Pinpoint the cell where the given text exists, returning its (X, Y) midpoint coordinate. 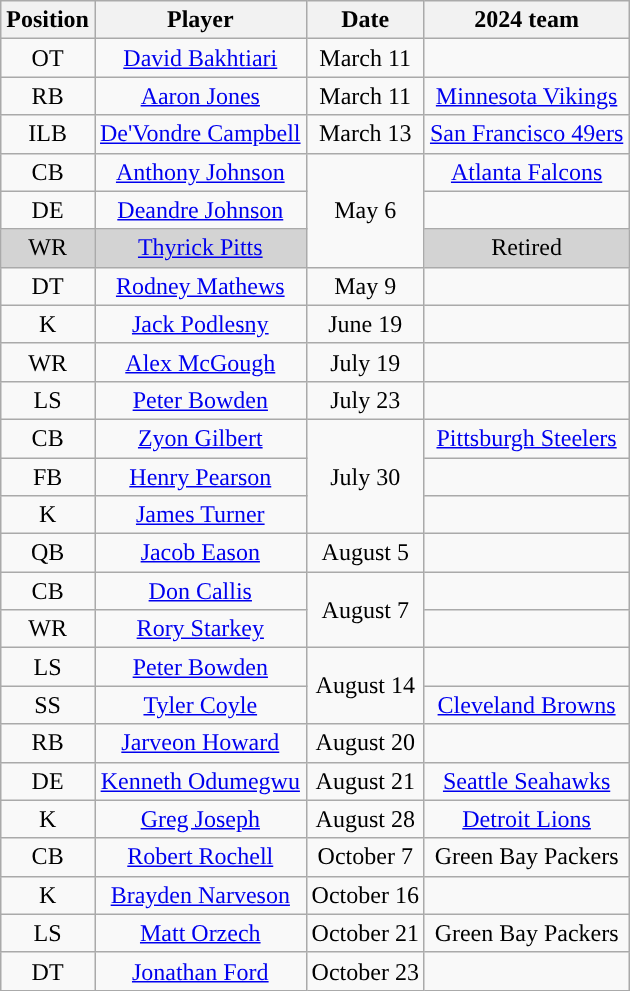
Deandre Johnson (200, 210)
De'Vondre Campbell (200, 134)
Jacob Eason (200, 553)
Thyrick Pitts (200, 248)
October 21 (365, 933)
Zyon Gilbert (200, 438)
David Bakhtiari (200, 58)
March 13 (365, 134)
Retired (526, 248)
Kenneth Odumegwu (200, 781)
August 21 (365, 781)
Cleveland Browns (526, 705)
August 28 (365, 819)
Rodney Mathews (200, 286)
July 23 (365, 400)
August 7 (365, 610)
Rory Starkey (200, 629)
Henry Pearson (200, 477)
Pittsburgh Steelers (526, 438)
QB (48, 553)
July 30 (365, 476)
May 9 (365, 286)
Player (200, 20)
Detroit Lions (526, 819)
OT (48, 58)
Jonathan Ford (200, 971)
Jack Podlesny (200, 324)
Aaron Jones (200, 96)
San Francisco 49ers (526, 134)
August 5 (365, 553)
May 6 (365, 210)
August 14 (365, 686)
Greg Joseph (200, 819)
Minnesota Vikings (526, 96)
Robert Rochell (200, 857)
FB (48, 477)
July 19 (365, 362)
SS (48, 705)
Matt Orzech (200, 933)
Atlanta Falcons (526, 172)
Date (365, 20)
Alex McGough (200, 362)
James Turner (200, 515)
Brayden Narveson (200, 895)
2024 team (526, 20)
Position (48, 20)
June 19 (365, 324)
October 23 (365, 971)
Tyler Coyle (200, 705)
October 16 (365, 895)
Jarveon Howard (200, 743)
Anthony Johnson (200, 172)
Don Callis (200, 591)
October 7 (365, 857)
August 20 (365, 743)
Seattle Seahawks (526, 781)
ILB (48, 134)
